Provide the (x, y) coordinate of the cell's center where the given text is located.  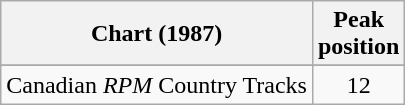
Peakposition (358, 34)
12 (358, 85)
Canadian RPM Country Tracks (157, 85)
Chart (1987) (157, 34)
